Determine the (X, Y) coordinate at the center of the cell enclosing the given text.  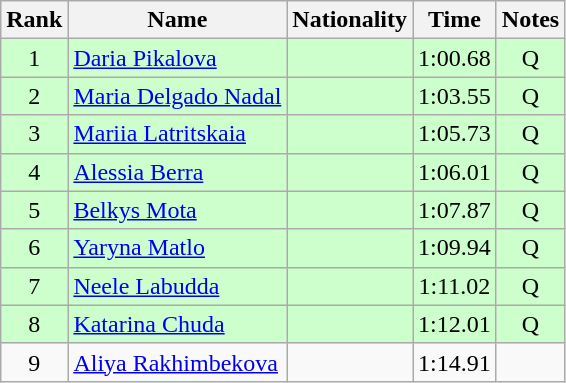
7 (34, 286)
1:03.55 (455, 96)
Alessia Berra (178, 172)
Time (455, 20)
1:09.94 (455, 248)
6 (34, 248)
Yaryna Matlo (178, 248)
Daria Pikalova (178, 58)
1 (34, 58)
Nationality (350, 20)
Notes (530, 20)
Name (178, 20)
Katarina Chuda (178, 324)
1:06.01 (455, 172)
Rank (34, 20)
1:11.02 (455, 286)
Neele Labudda (178, 286)
3 (34, 134)
1:00.68 (455, 58)
1:14.91 (455, 362)
8 (34, 324)
Maria Delgado Nadal (178, 96)
Mariia Latritskaia (178, 134)
2 (34, 96)
Belkys Mota (178, 210)
1:05.73 (455, 134)
1:07.87 (455, 210)
5 (34, 210)
9 (34, 362)
4 (34, 172)
Aliya Rakhimbekova (178, 362)
1:12.01 (455, 324)
